Find where the given text appears and provide that cell's center as (X, Y) coordinate. 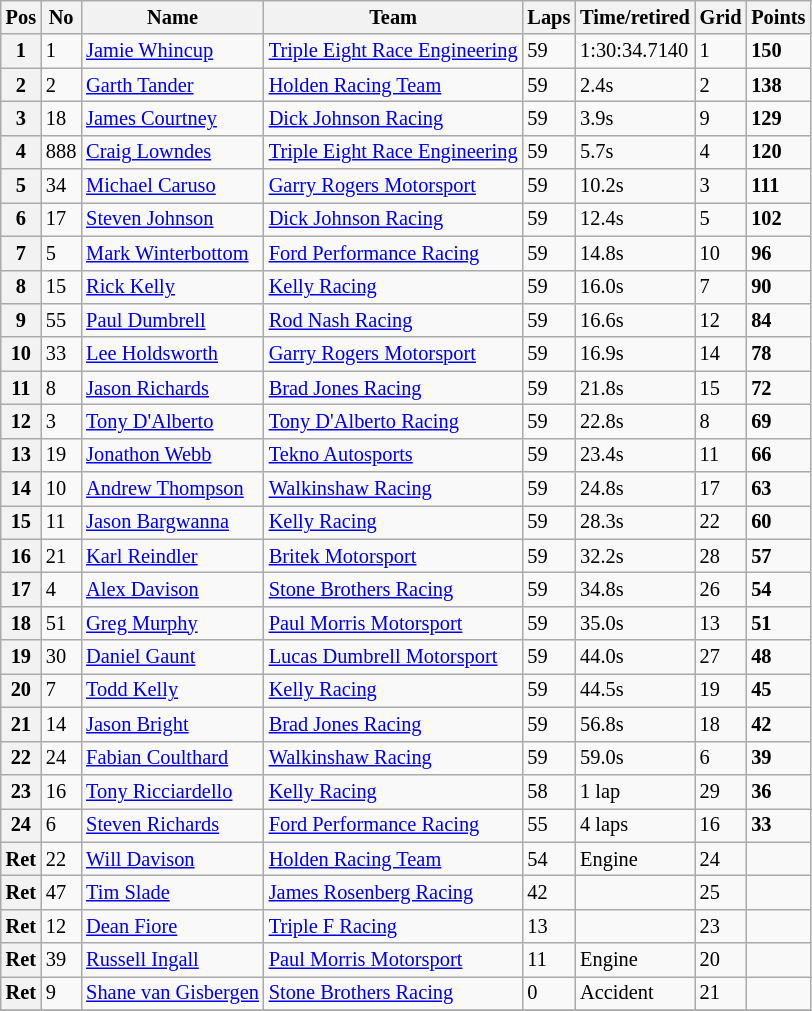
63 (778, 489)
Pos (21, 17)
Time/retired (635, 17)
1 lap (635, 791)
120 (778, 152)
138 (778, 85)
10.2s (635, 186)
90 (778, 287)
Rod Nash Racing (394, 320)
Jason Bright (172, 724)
12.4s (635, 219)
58 (548, 791)
36 (778, 791)
Triple F Racing (394, 926)
59.0s (635, 758)
Shane van Gisbergen (172, 993)
28 (721, 556)
23.4s (635, 455)
Paul Dumbrell (172, 320)
Lee Holdsworth (172, 354)
57 (778, 556)
Jason Richards (172, 388)
32.2s (635, 556)
Russell Ingall (172, 960)
Andrew Thompson (172, 489)
21.8s (635, 388)
28.3s (635, 522)
Tony Ricciardello (172, 791)
888 (61, 152)
60 (778, 522)
26 (721, 589)
16.9s (635, 354)
Britek Motorsport (394, 556)
No (61, 17)
0 (548, 993)
47 (61, 892)
22.8s (635, 421)
44.0s (635, 657)
5.7s (635, 152)
Jonathon Webb (172, 455)
1:30:34.7140 (635, 51)
Lucas Dumbrell Motorsport (394, 657)
78 (778, 354)
129 (778, 118)
Fabian Coulthard (172, 758)
Steven Richards (172, 825)
4 laps (635, 825)
2.4s (635, 85)
Name (172, 17)
Greg Murphy (172, 623)
96 (778, 253)
102 (778, 219)
Team (394, 17)
Laps (548, 17)
Jamie Whincup (172, 51)
29 (721, 791)
48 (778, 657)
Points (778, 17)
James Courtney (172, 118)
Michael Caruso (172, 186)
30 (61, 657)
150 (778, 51)
Steven Johnson (172, 219)
35.0s (635, 623)
James Rosenberg Racing (394, 892)
24.8s (635, 489)
Will Davison (172, 859)
Mark Winterbottom (172, 253)
Daniel Gaunt (172, 657)
Garth Tander (172, 85)
Grid (721, 17)
Tim Slade (172, 892)
72 (778, 388)
56.8s (635, 724)
34 (61, 186)
25 (721, 892)
66 (778, 455)
16.0s (635, 287)
84 (778, 320)
Tekno Autosports (394, 455)
45 (778, 690)
Karl Reindler (172, 556)
Todd Kelly (172, 690)
27 (721, 657)
44.5s (635, 690)
Tony D'Alberto Racing (394, 421)
Rick Kelly (172, 287)
Accident (635, 993)
14.8s (635, 253)
3.9s (635, 118)
Tony D'Alberto (172, 421)
16.6s (635, 320)
Craig Lowndes (172, 152)
69 (778, 421)
34.8s (635, 589)
Alex Davison (172, 589)
111 (778, 186)
Jason Bargwanna (172, 522)
Dean Fiore (172, 926)
